From the cell containing the given text, extract its center point as [x, y] coordinate. 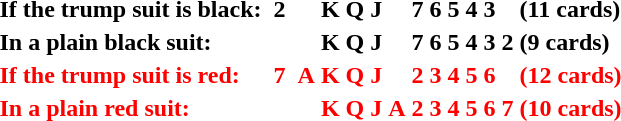
A [306, 75]
